Return the (X, Y) coordinate for the center point of the cell that contains the specified text.  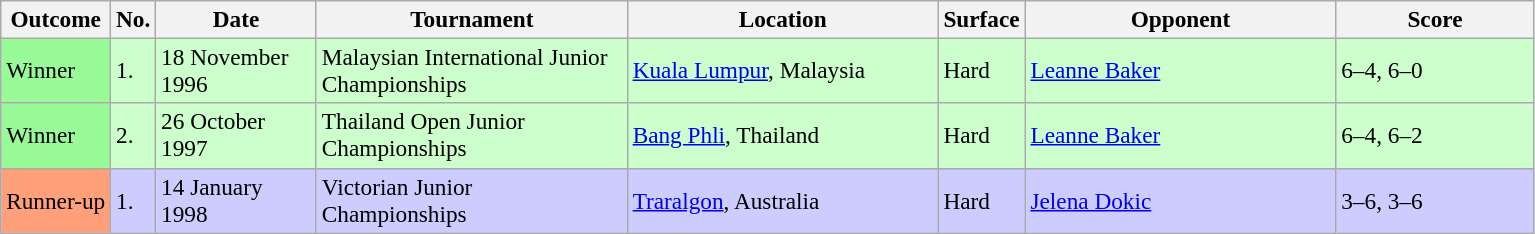
Bang Phli, Thailand (782, 136)
Opponent (1180, 19)
18 November 1996 (236, 70)
Runner-up (56, 200)
Malaysian International Junior Championships (472, 70)
Location (782, 19)
2. (134, 136)
Surface (982, 19)
Date (236, 19)
6–4, 6–2 (1435, 136)
Tournament (472, 19)
Outcome (56, 19)
6–4, 6–0 (1435, 70)
Jelena Dokic (1180, 200)
3–6, 3–6 (1435, 200)
14 January 1998 (236, 200)
Kuala Lumpur, Malaysia (782, 70)
Score (1435, 19)
No. (134, 19)
Thailand Open Junior Championships (472, 136)
Victorian Junior Championships (472, 200)
Traralgon, Australia (782, 200)
26 October 1997 (236, 136)
